Locate the cell with the specified text and output its (X, Y) center coordinate. 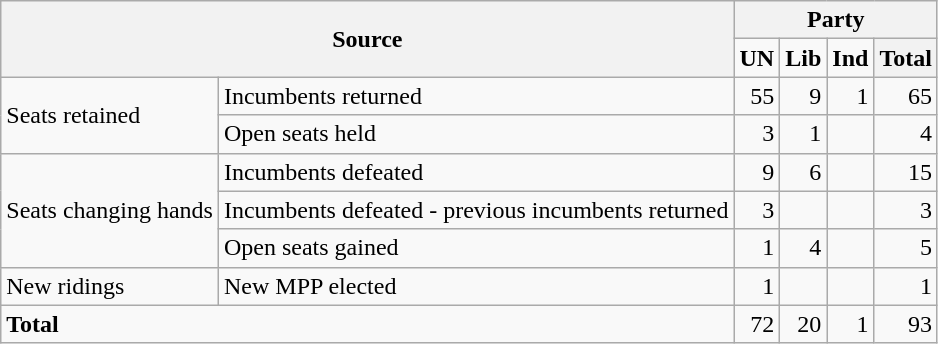
20 (804, 324)
Seats retained (110, 115)
Party (836, 20)
UN (757, 58)
93 (906, 324)
Lib (804, 58)
Incumbents defeated - previous incumbents returned (476, 210)
New MPP elected (476, 286)
Open seats held (476, 134)
Incumbents returned (476, 96)
Seats changing hands (110, 210)
72 (757, 324)
55 (757, 96)
Open seats gained (476, 248)
6 (804, 172)
Source (368, 39)
Ind (850, 58)
New ridings (110, 286)
Incumbents defeated (476, 172)
15 (906, 172)
65 (906, 96)
5 (906, 248)
